Return the (X, Y) coordinate for the center point of the cell that contains the specified text.  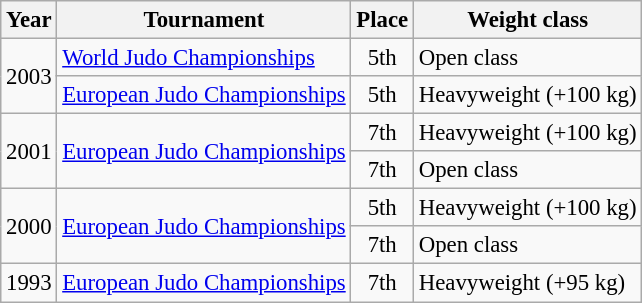
Year (29, 20)
Weight class (527, 20)
2000 (29, 226)
Tournament (204, 20)
World Judo Championships (204, 58)
Place (382, 20)
1993 (29, 283)
2003 (29, 76)
2001 (29, 152)
Heavyweight (+95 kg) (527, 283)
